Extract the [X, Y] coordinate from the center of the cell holding the provided text.  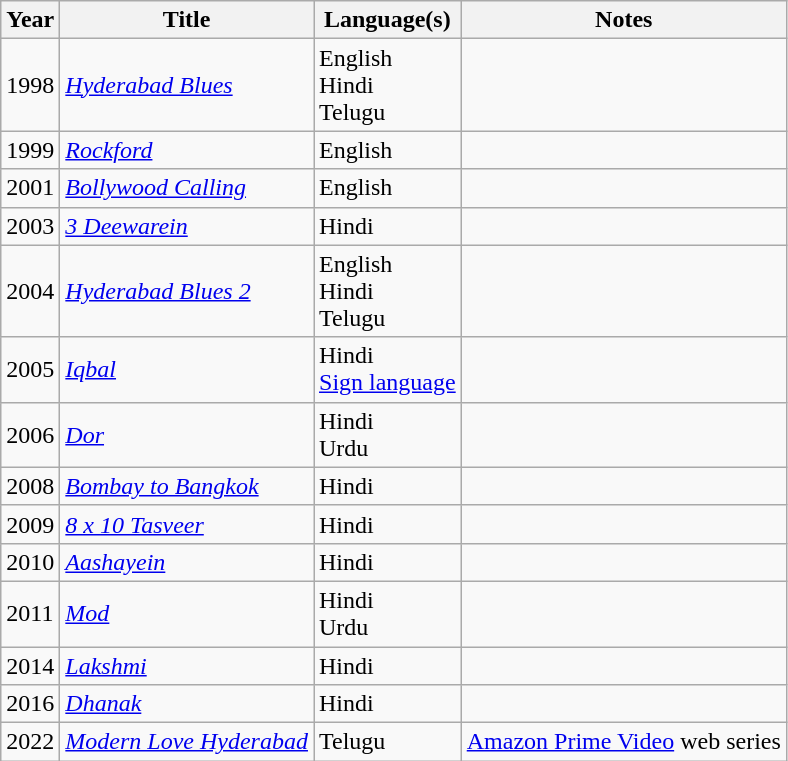
2014 [30, 665]
2006 [30, 434]
2004 [30, 291]
2010 [30, 562]
Language(s) [388, 20]
Bollywood Calling [187, 188]
8 x 10 Tasveer [187, 524]
Hyderabad Blues [187, 85]
2008 [30, 486]
Telugu [388, 742]
2009 [30, 524]
Modern Love Hyderabad [187, 742]
Lakshmi [187, 665]
1998 [30, 85]
Hyderabad Blues 2 [187, 291]
Iqbal [187, 370]
HindiSign language [388, 370]
2016 [30, 704]
2011 [30, 614]
Amazon Prime Video web series [624, 742]
2005 [30, 370]
Dor [187, 434]
Aashayein [187, 562]
Bombay to Bangkok [187, 486]
Mod [187, 614]
3 Deewarein [187, 226]
Title [187, 20]
Notes [624, 20]
2022 [30, 742]
Year [30, 20]
Rockford [187, 150]
1999 [30, 150]
2003 [30, 226]
Dhanak [187, 704]
2001 [30, 188]
